Extract the (X, Y) coordinate from the center of the cell holding the provided text.  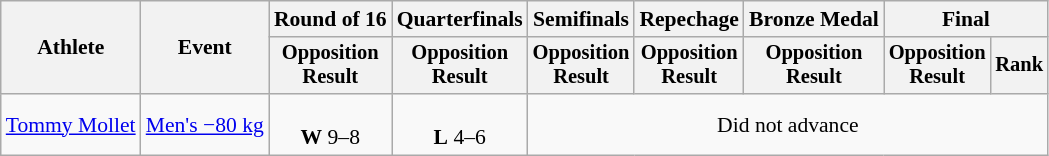
Athlete (71, 48)
Round of 16 (330, 19)
Repechage (689, 19)
Final (966, 19)
Rank (1019, 66)
Bronze Medal (814, 19)
Tommy Mollet (71, 124)
Men's −80 kg (205, 124)
Event (205, 48)
Did not advance (788, 124)
Semifinals (582, 19)
W 9–8 (330, 124)
L 4–6 (460, 124)
Quarterfinals (460, 19)
